Determine the [X, Y] coordinate at the center of the cell enclosing the given text.  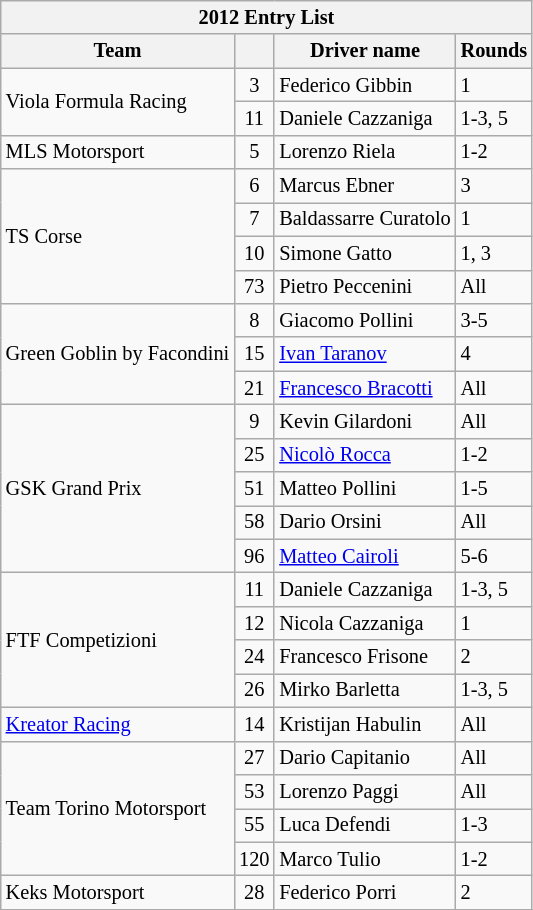
Kevin Gilardoni [364, 421]
2012 Entry List [266, 17]
GSK Grand Prix [118, 488]
25 [254, 455]
Kreator Racing [118, 724]
5 [254, 152]
Driver name [364, 51]
Keks Motorsport [118, 892]
53 [254, 791]
Marco Tulio [364, 859]
Rounds [494, 51]
Federico Porri [364, 892]
21 [254, 388]
58 [254, 522]
Viola Formula Racing [118, 102]
15 [254, 354]
7 [254, 219]
12 [254, 623]
Ivan Taranov [364, 354]
Francesco Frisone [364, 657]
14 [254, 724]
9 [254, 421]
FTF Competizioni [118, 640]
Nicola Cazzaniga [364, 623]
Marcus Ebner [364, 186]
Dario Capitanio [364, 758]
4 [494, 354]
96 [254, 556]
Mirko Barletta [364, 690]
Baldassarre Curatolo [364, 219]
73 [254, 287]
3-5 [494, 320]
Pietro Peccenini [364, 287]
51 [254, 489]
TS Corse [118, 236]
24 [254, 657]
10 [254, 253]
Team Torino Motorsport [118, 808]
Nicolò Rocca [364, 455]
Giacomo Pollini [364, 320]
Matteo Cairoli [364, 556]
1, 3 [494, 253]
MLS Motorsport [118, 152]
Lorenzo Riela [364, 152]
Dario Orsini [364, 522]
28 [254, 892]
Luca Defendi [364, 825]
27 [254, 758]
1-5 [494, 489]
55 [254, 825]
5-6 [494, 556]
Lorenzo Paggi [364, 791]
Matteo Pollini [364, 489]
Green Goblin by Facondini [118, 354]
Simone Gatto [364, 253]
120 [254, 859]
Francesco Bracotti [364, 388]
Team [118, 51]
8 [254, 320]
6 [254, 186]
Kristijan Habulin [364, 724]
Federico Gibbin [364, 85]
26 [254, 690]
1-3 [494, 825]
